Extract the [X, Y] coordinate from the center of the cell holding the provided text.  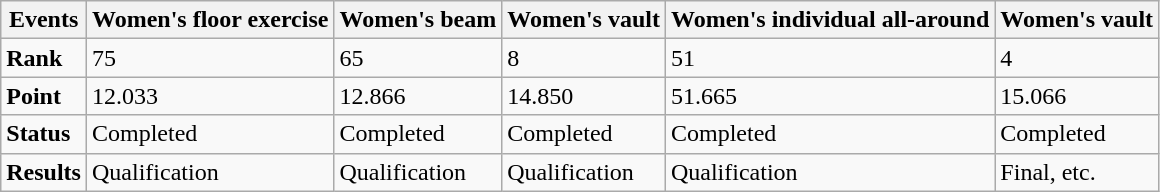
Status [44, 134]
Events [44, 20]
12.033 [210, 96]
Women's beam [418, 20]
8 [584, 58]
12.866 [418, 96]
Women's floor exercise [210, 20]
Women's individual all-around [830, 20]
Point [44, 96]
15.066 [1077, 96]
75 [210, 58]
4 [1077, 58]
Final, etc. [1077, 172]
Results [44, 172]
14.850 [584, 96]
51.665 [830, 96]
65 [418, 58]
51 [830, 58]
Rank [44, 58]
